Provide the (X, Y) coordinate of the cell's center where the given text is located.  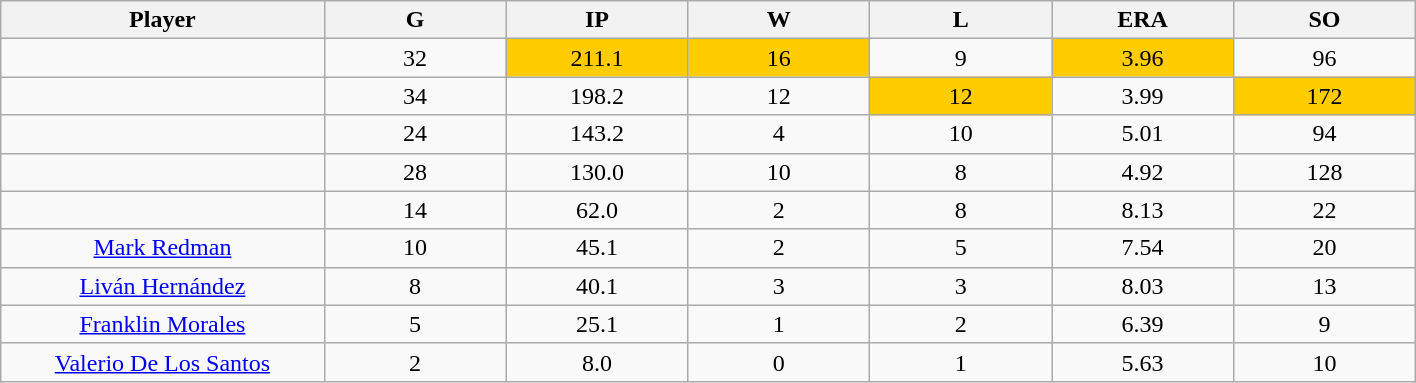
20 (1324, 248)
7.54 (1143, 248)
G (415, 20)
3.99 (1143, 96)
ERA (1143, 20)
5.01 (1143, 134)
24 (415, 134)
45.1 (597, 248)
34 (415, 96)
Liván Hernández (162, 286)
211.1 (597, 58)
0 (779, 362)
172 (1324, 96)
62.0 (597, 210)
4 (779, 134)
8.0 (597, 362)
143.2 (597, 134)
40.1 (597, 286)
16 (779, 58)
SO (1324, 20)
130.0 (597, 172)
13 (1324, 286)
8.03 (1143, 286)
32 (415, 58)
Mark Redman (162, 248)
94 (1324, 134)
L (961, 20)
22 (1324, 210)
Player (162, 20)
4.92 (1143, 172)
14 (415, 210)
198.2 (597, 96)
W (779, 20)
28 (415, 172)
3.96 (1143, 58)
5.63 (1143, 362)
Valerio De Los Santos (162, 362)
IP (597, 20)
6.39 (1143, 324)
96 (1324, 58)
8.13 (1143, 210)
Franklin Morales (162, 324)
128 (1324, 172)
25.1 (597, 324)
